Find where the given text appears and provide that cell's center as [X, Y] coordinate. 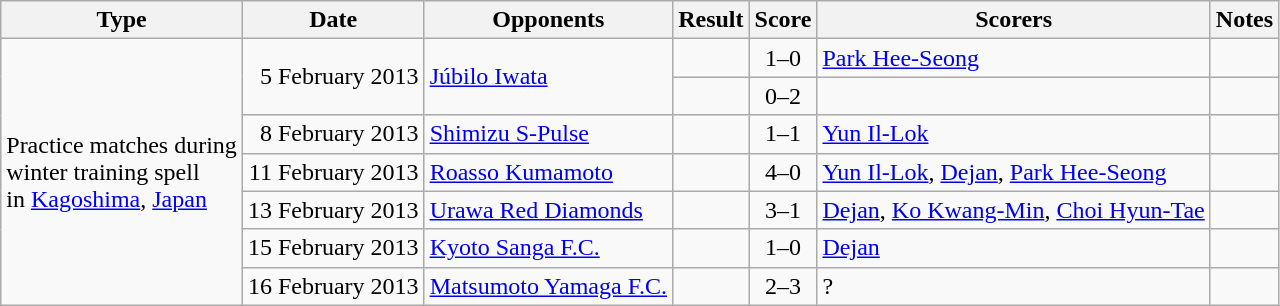
Matsumoto Yamaga F.C. [548, 286]
Result [711, 20]
15 February 2013 [333, 248]
Shimizu S-Pulse [548, 134]
5 February 2013 [333, 77]
16 February 2013 [333, 286]
4–0 [783, 172]
Score [783, 20]
Practice matches duringwinter training spell in Kagoshima, Japan [122, 172]
1–1 [783, 134]
8 February 2013 [333, 134]
Roasso Kumamoto [548, 172]
2–3 [783, 286]
Date [333, 20]
Opponents [548, 20]
Dejan, Ko Kwang-Min, Choi Hyun-Tae [1014, 210]
11 February 2013 [333, 172]
Júbilo Iwata [548, 77]
Kyoto Sanga F.C. [548, 248]
0–2 [783, 96]
Park Hee-Seong [1014, 58]
13 February 2013 [333, 210]
Yun Il-Lok [1014, 134]
Notes [1244, 20]
3–1 [783, 210]
Dejan [1014, 248]
Urawa Red Diamonds [548, 210]
Scorers [1014, 20]
Type [122, 20]
? [1014, 286]
Yun Il-Lok, Dejan, Park Hee-Seong [1014, 172]
